Search for the cell housing the specified text and yield its [x, y] center coordinate. 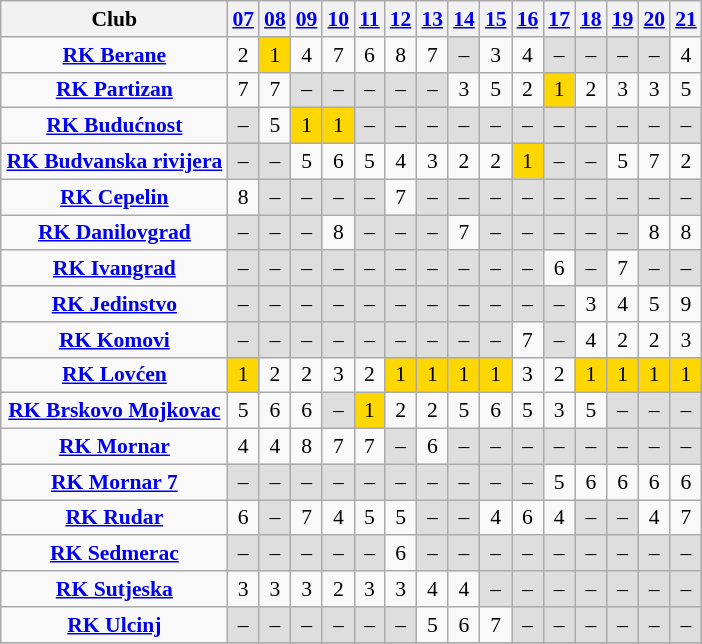
16 [528, 19]
15 [496, 19]
RK Ivangrad [114, 269]
RK Komovi [114, 340]
RK Danilovgrad [114, 233]
RK Lovćen [114, 375]
10 [338, 19]
20 [654, 19]
07 [243, 19]
RK Berane [114, 55]
Club [114, 19]
13 [432, 19]
09 [307, 19]
19 [623, 19]
RK Sedmerac [114, 554]
08 [275, 19]
RK Brskovo Mojkovac [114, 411]
18 [591, 19]
RK Budvanska rivijera [114, 162]
RK Jedinstvo [114, 304]
12 [401, 19]
21 [686, 19]
RK Mornar [114, 447]
RK Sutjeska [114, 589]
RK Cepelin [114, 197]
RK Budućnost [114, 126]
14 [464, 19]
17 [559, 19]
9 [686, 304]
RK Rudar [114, 518]
RK Ulcinj [114, 625]
RK Mornar 7 [114, 482]
RK Partizan [114, 90]
11 [370, 19]
